Locate the cell with the specified text and output its (x, y) center coordinate. 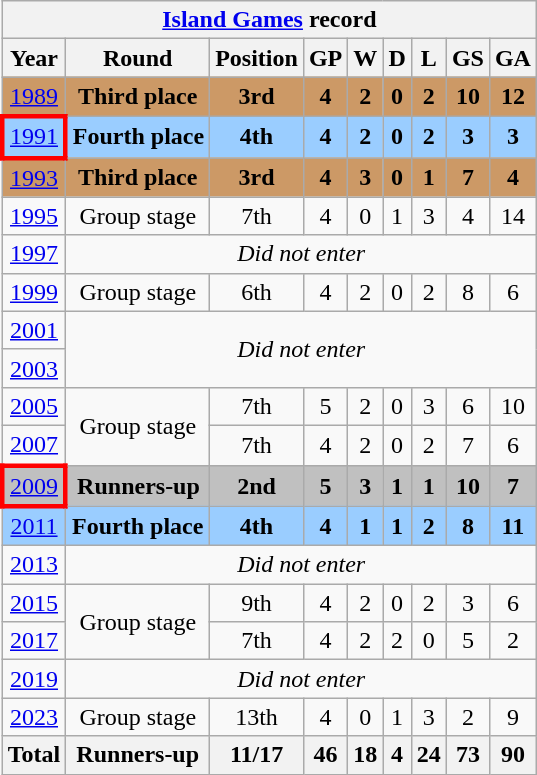
2nd (257, 486)
11/17 (257, 755)
11 (512, 526)
Position (257, 58)
W (366, 58)
2015 (34, 603)
2005 (34, 406)
1995 (34, 216)
2001 (34, 330)
18 (366, 755)
2023 (34, 717)
1989 (34, 97)
24 (428, 755)
1997 (34, 254)
9 (512, 717)
1991 (34, 136)
GS (468, 58)
2009 (34, 486)
GP (325, 58)
D (397, 58)
2011 (34, 526)
90 (512, 755)
Round (138, 58)
L (428, 58)
13th (257, 717)
Island Games record (269, 20)
1999 (34, 292)
2017 (34, 641)
73 (468, 755)
2019 (34, 679)
2007 (34, 445)
6th (257, 292)
1993 (34, 178)
9th (257, 603)
14 (512, 216)
Total (34, 755)
2013 (34, 565)
2003 (34, 368)
12 (512, 97)
46 (325, 755)
GA (512, 58)
Year (34, 58)
